For the text-containing cell, return its midpoint in (x, y) coordinate format. 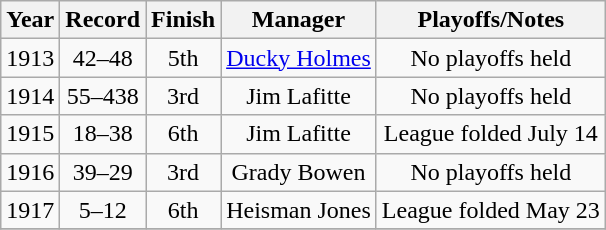
1913 (30, 58)
5th (184, 58)
Grady Bowen (299, 172)
League folded July 14 (490, 134)
Playoffs/Notes (490, 20)
39–29 (103, 172)
Manager (299, 20)
Finish (184, 20)
1916 (30, 172)
5–12 (103, 210)
1915 (30, 134)
18–38 (103, 134)
Year (30, 20)
League folded May 23 (490, 210)
Heisman Jones (299, 210)
Ducky Holmes (299, 58)
1917 (30, 210)
42–48 (103, 58)
Record (103, 20)
1914 (30, 96)
55–438 (103, 96)
